Identify which cell holds the provided text, then report its [x, y] central coordinate. 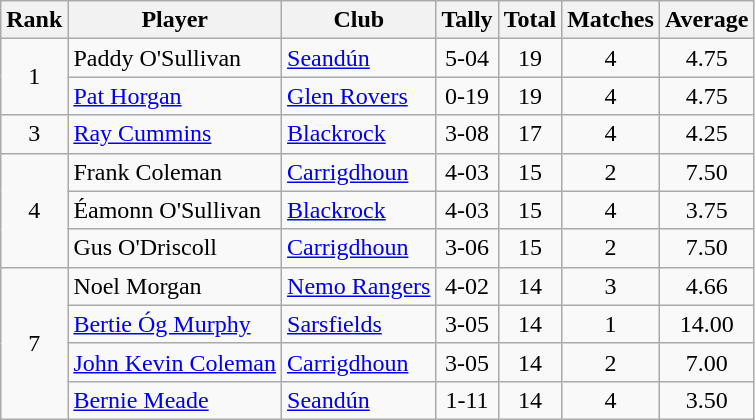
1-11 [467, 400]
4.25 [706, 134]
Bertie Óg Murphy [175, 324]
Total [530, 20]
7.00 [706, 362]
5-04 [467, 58]
Club [359, 20]
3-06 [467, 248]
Pat Horgan [175, 96]
3-08 [467, 134]
3.50 [706, 400]
Frank Coleman [175, 172]
Player [175, 20]
Gus O'Driscoll [175, 248]
Tally [467, 20]
Average [706, 20]
3.75 [706, 210]
John Kevin Coleman [175, 362]
Sarsfields [359, 324]
17 [530, 134]
Noel Morgan [175, 286]
0-19 [467, 96]
Nemo Rangers [359, 286]
Matches [611, 20]
Glen Rovers [359, 96]
4.66 [706, 286]
Paddy O'Sullivan [175, 58]
Bernie Meade [175, 400]
14.00 [706, 324]
Rank [34, 20]
7 [34, 343]
Éamonn O'Sullivan [175, 210]
4-02 [467, 286]
Ray Cummins [175, 134]
